From the cell containing the given text, extract its center point as [X, Y] coordinate. 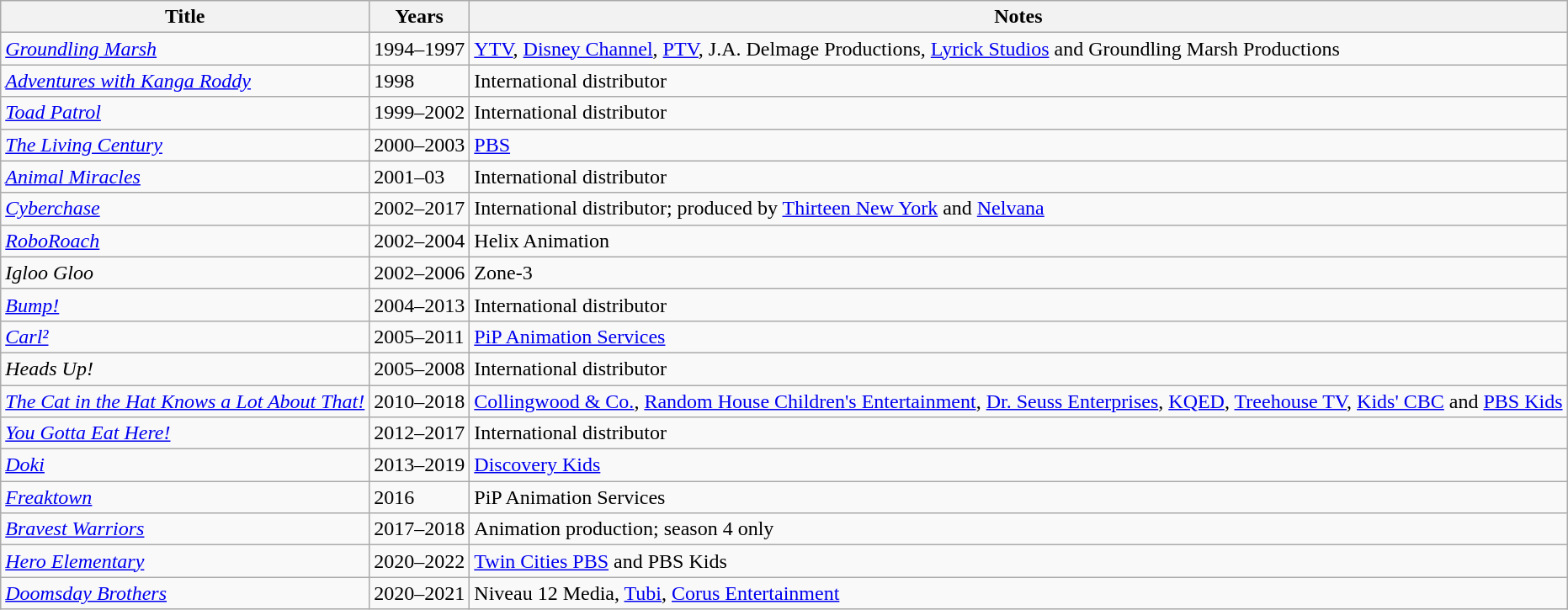
Doomsday Brothers [185, 593]
2012–2017 [419, 433]
2000–2003 [419, 145]
Groundling Marsh [185, 49]
International distributor; produced by Thirteen New York and Nelvana [1018, 209]
1994–1997 [419, 49]
Heads Up! [185, 369]
Notes [1018, 17]
Doki [185, 465]
Toad Patrol [185, 113]
The Cat in the Hat Knows a Lot About That! [185, 401]
2004–2013 [419, 305]
PBS [1018, 145]
2010–2018 [419, 401]
2005–2011 [419, 337]
Adventures with Kanga Roddy [185, 81]
Carl² [185, 337]
Zone-3 [1018, 273]
2002–2006 [419, 273]
2002–2004 [419, 241]
2005–2008 [419, 369]
2016 [419, 497]
Igloo Gloo [185, 273]
Cyberchase [185, 209]
The Living Century [185, 145]
Freaktown [185, 497]
Niveau 12 Media, Tubi, Corus Entertainment [1018, 593]
Bravest Warriors [185, 529]
Animal Miracles [185, 177]
Discovery Kids [1018, 465]
Twin Cities PBS and PBS Kids [1018, 561]
Helix Animation [1018, 241]
1998 [419, 81]
Animation production; season 4 only [1018, 529]
2017–2018 [419, 529]
2002–2017 [419, 209]
2020–2022 [419, 561]
2020–2021 [419, 593]
YTV, Disney Channel, PTV, J.A. Delmage Productions, Lyrick Studios and Groundling Marsh Productions [1018, 49]
Hero Elementary [185, 561]
RoboRoach [185, 241]
You Gotta Eat Here! [185, 433]
Title [185, 17]
Collingwood & Co., Random House Children's Entertainment, Dr. Seuss Enterprises, KQED, Treehouse TV, Kids' CBC and PBS Kids [1018, 401]
2013–2019 [419, 465]
2001–03 [419, 177]
Years [419, 17]
Bump! [185, 305]
1999–2002 [419, 113]
